Return the [x, y] coordinate for the center point of the cell that contains the specified text.  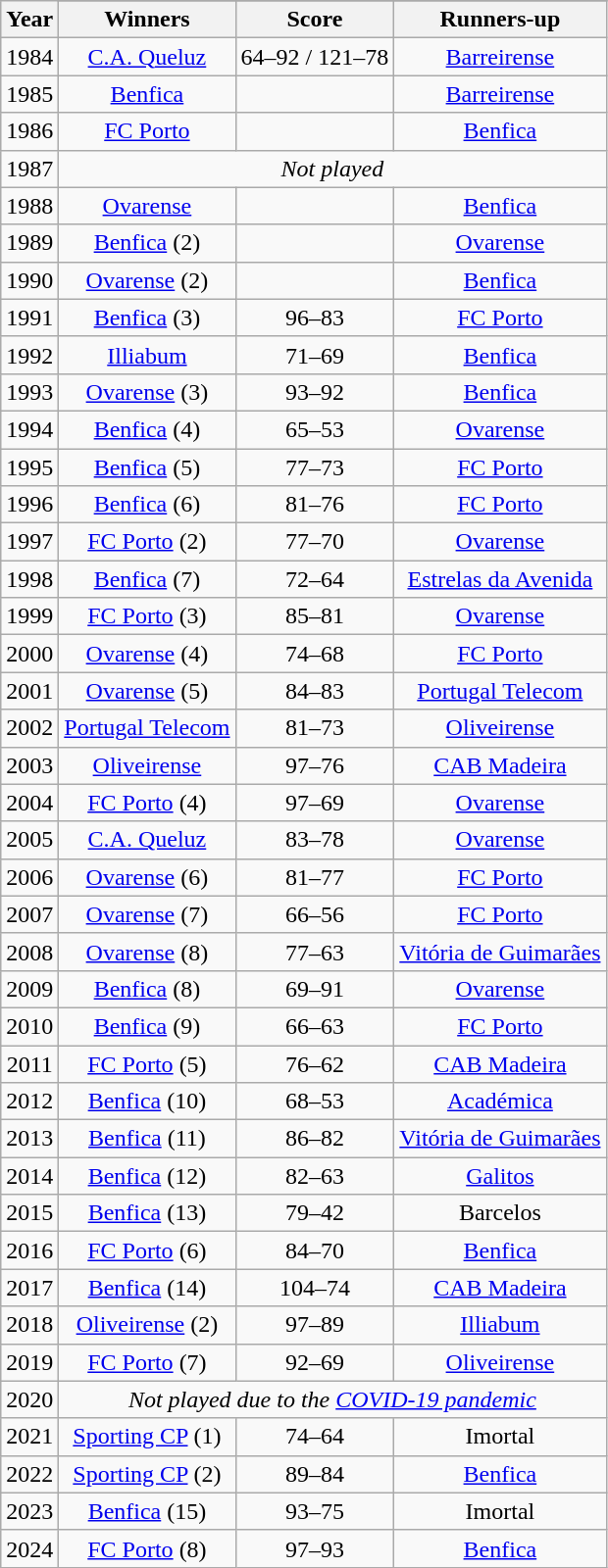
2004 [29, 803]
2001 [29, 691]
1990 [29, 280]
68–53 [315, 1102]
Ovarense (4) [147, 654]
Score [315, 20]
92–69 [315, 1362]
2015 [29, 1213]
1987 [29, 169]
65–53 [315, 429]
85–81 [315, 616]
FC Porto (6) [147, 1250]
2009 [29, 989]
82–63 [315, 1176]
2018 [29, 1325]
Benfica (15) [147, 1511]
FC Porto (5) [147, 1063]
72–64 [315, 579]
1989 [29, 243]
93–75 [315, 1511]
2021 [29, 1437]
81–73 [315, 728]
1984 [29, 57]
66–56 [315, 914]
1994 [29, 429]
97–76 [315, 765]
66–63 [315, 1026]
2023 [29, 1511]
89–84 [315, 1474]
1999 [29, 616]
2011 [29, 1063]
Benfica (10) [147, 1102]
1996 [29, 505]
2014 [29, 1176]
Benfica (13) [147, 1213]
Benfica (5) [147, 467]
Benfica (12) [147, 1176]
97–89 [315, 1325]
76–62 [315, 1063]
2005 [29, 840]
97–93 [315, 1548]
Académica [500, 1102]
Barcelos [500, 1213]
Benfica (7) [147, 579]
93–92 [315, 392]
Benfica (8) [147, 989]
Estrelas da Avenida [500, 579]
2000 [29, 654]
64–92 / 121–78 [315, 57]
2008 [29, 952]
FC Porto (4) [147, 803]
Ovarense (6) [147, 877]
Benfica (9) [147, 1026]
Benfica (2) [147, 243]
FC Porto (3) [147, 616]
2013 [29, 1139]
2019 [29, 1362]
Benfica (11) [147, 1139]
FC Porto (7) [147, 1362]
Ovarense (8) [147, 952]
77–73 [315, 467]
Galitos [500, 1176]
1988 [29, 206]
FC Porto (8) [147, 1548]
97–69 [315, 803]
79–42 [315, 1213]
74–68 [315, 654]
74–64 [315, 1437]
1998 [29, 579]
84–83 [315, 691]
Benfica (3) [147, 318]
Not played due to the COVID-19 pandemic [332, 1399]
83–78 [315, 840]
Ovarense (2) [147, 280]
Ovarense (7) [147, 914]
69–91 [315, 989]
1993 [29, 392]
81–76 [315, 505]
2003 [29, 765]
2006 [29, 877]
1992 [29, 355]
FC Porto (2) [147, 542]
1985 [29, 94]
84–70 [315, 1250]
2010 [29, 1026]
2007 [29, 914]
96–83 [315, 318]
Benfica (6) [147, 505]
2012 [29, 1102]
Benfica (14) [147, 1288]
86–82 [315, 1139]
Winners [147, 20]
71–69 [315, 355]
Sporting CP (2) [147, 1474]
1995 [29, 467]
104–74 [315, 1288]
2016 [29, 1250]
2024 [29, 1548]
2017 [29, 1288]
77–70 [315, 542]
Ovarense (5) [147, 691]
1986 [29, 131]
Benfica (4) [147, 429]
81–77 [315, 877]
2020 [29, 1399]
Year [29, 20]
2022 [29, 1474]
Ovarense (3) [147, 392]
1997 [29, 542]
Runners-up [500, 20]
77–63 [315, 952]
Sporting CP (1) [147, 1437]
1991 [29, 318]
Oliveirense (2) [147, 1325]
2002 [29, 728]
Not played [332, 169]
